Capture the cell that displays the provided text and extract its (x, y) central coordinate. 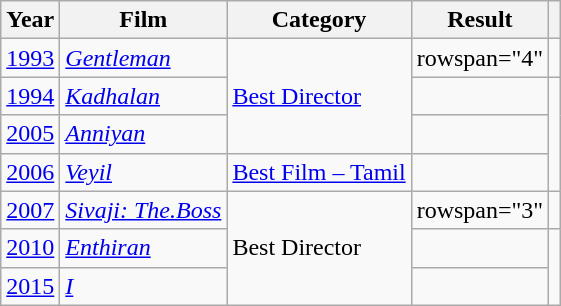
1994 (30, 96)
Veyil (144, 172)
rowspan="3" (480, 210)
Kadhalan (144, 96)
2015 (30, 286)
Best Film – Tamil (319, 172)
2010 (30, 248)
1993 (30, 58)
Gentleman (144, 58)
2006 (30, 172)
Year (30, 20)
Enthiran (144, 248)
Sivaji: The.Boss (144, 210)
Result (480, 20)
Film (144, 20)
Category (319, 20)
rowspan="4" (480, 58)
2005 (30, 134)
Anniyan (144, 134)
I (144, 286)
2007 (30, 210)
